Capture the cell that displays the provided text and extract its [X, Y] central coordinate. 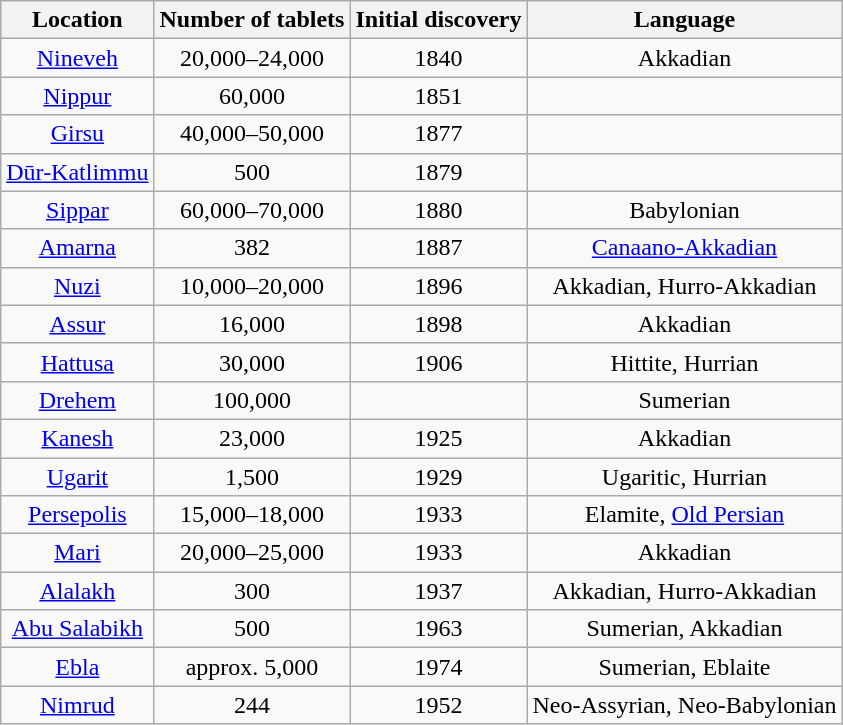
20,000–25,000 [252, 553]
Dūr-Katlimmu [78, 172]
1880 [438, 210]
1963 [438, 629]
Sippar [78, 210]
1840 [438, 58]
Alalakh [78, 591]
1851 [438, 96]
1906 [438, 362]
Nimrud [78, 705]
1,500 [252, 477]
Hattusa [78, 362]
1974 [438, 667]
Nippur [78, 96]
1952 [438, 705]
Neo-Assyrian, Neo-Babylonian [684, 705]
1877 [438, 134]
Assur [78, 324]
Elamite, Old Persian [684, 515]
23,000 [252, 438]
10,000–20,000 [252, 286]
Babylonian [684, 210]
Kanesh [78, 438]
30,000 [252, 362]
Sumerian, Eblaite [684, 667]
Ugarit [78, 477]
Language [684, 20]
Amarna [78, 248]
approx. 5,000 [252, 667]
Mari [78, 553]
1925 [438, 438]
Initial discovery [438, 20]
300 [252, 591]
Nuzi [78, 286]
1898 [438, 324]
15,000–18,000 [252, 515]
Hittite, Hurrian [684, 362]
Sumerian, Akkadian [684, 629]
1879 [438, 172]
Sumerian [684, 400]
Number of tablets [252, 20]
Location [78, 20]
Ugaritic, Hurrian [684, 477]
Girsu [78, 134]
40,000–50,000 [252, 134]
16,000 [252, 324]
100,000 [252, 400]
Persepolis [78, 515]
Ebla [78, 667]
Nineveh [78, 58]
1896 [438, 286]
Canaano-Akkadian [684, 248]
60,000–70,000 [252, 210]
382 [252, 248]
1937 [438, 591]
1929 [438, 477]
1887 [438, 248]
60,000 [252, 96]
Abu Salabikh [78, 629]
Drehem [78, 400]
20,000–24,000 [252, 58]
244 [252, 705]
